Provide the (x, y) coordinate of the cell's center where the given text is located.  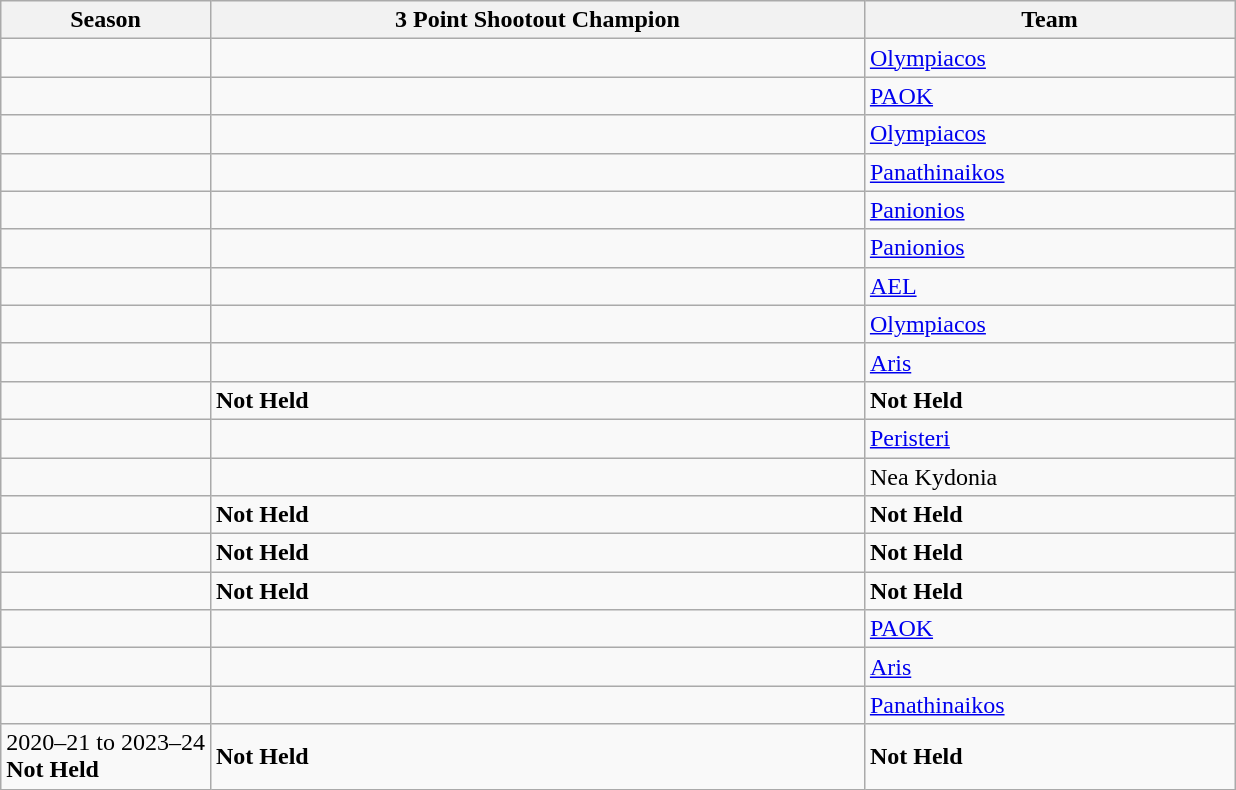
AEL (1049, 286)
Nea Kydonia (1049, 477)
Season (106, 20)
2020–21 to 2023–24 Not Held (106, 756)
Peristeri (1049, 438)
Team (1049, 20)
3 Point Shootout Champion (537, 20)
